Capture the cell that displays the provided text and extract its [X, Y] central coordinate. 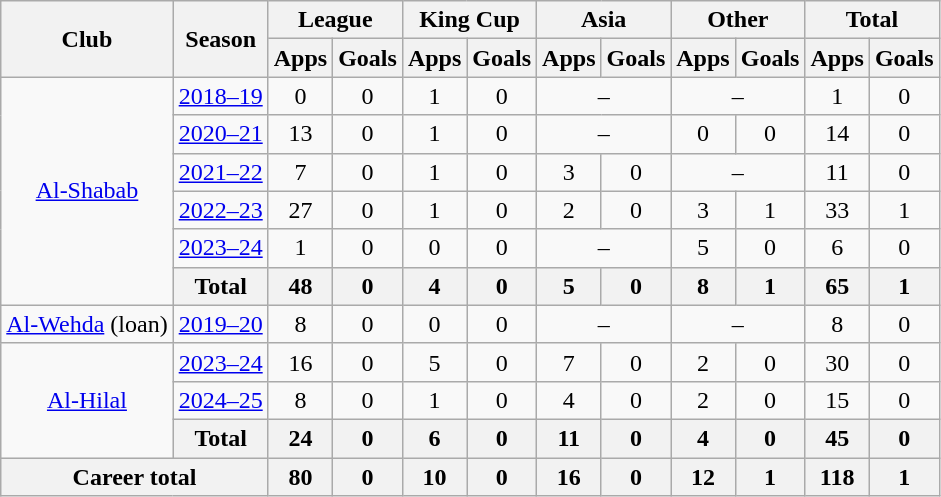
12 [703, 477]
2018–19 [220, 96]
48 [300, 286]
2022–23 [220, 210]
30 [837, 362]
65 [837, 286]
15 [837, 400]
2024–25 [220, 400]
Asia [604, 20]
80 [300, 477]
Al-Wehda (loan) [87, 324]
Al-Shabab [87, 191]
Career total [134, 477]
24 [300, 438]
33 [837, 210]
Season [220, 39]
13 [300, 134]
Other [738, 20]
118 [837, 477]
2020–21 [220, 134]
14 [837, 134]
King Cup [469, 20]
League [335, 20]
45 [837, 438]
27 [300, 210]
10 [434, 477]
2021–22 [220, 172]
2019–20 [220, 324]
Al-Hilal [87, 400]
Club [87, 39]
